Output the [X, Y] coordinate of the center of the cell containing the given text.  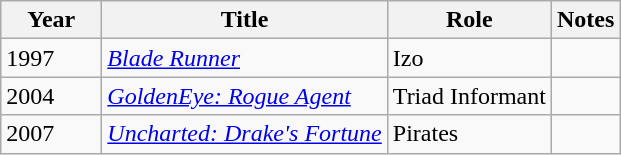
Notes [585, 20]
1997 [52, 58]
Role [469, 20]
Blade Runner [244, 58]
GoldenEye: Rogue Agent [244, 96]
Pirates [469, 134]
Triad Informant [469, 96]
Uncharted: Drake's Fortune [244, 134]
Title [244, 20]
Year [52, 20]
2007 [52, 134]
2004 [52, 96]
Izo [469, 58]
